Return [x, y] of the center of cell containing provided text 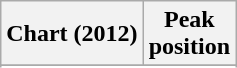
Peakposition [189, 34]
Chart (2012) [72, 34]
